Return (X, Y) of the center of cell containing provided text 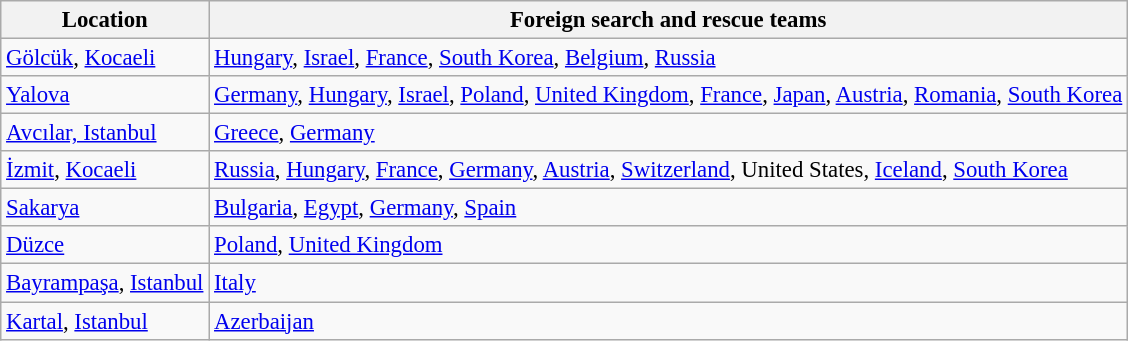
Foreign search and rescue teams (668, 20)
Location (105, 20)
Azerbaijan (668, 321)
Düzce (105, 245)
Bayrampaşa, Istanbul (105, 283)
Poland, United Kingdom (668, 245)
Yalova (105, 95)
Bulgaria, Egypt, Germany, Spain (668, 208)
Sakarya (105, 208)
Avcılar, Istanbul (105, 133)
Hungary, Israel, France, South Korea, Belgium, Russia (668, 58)
İzmit, Kocaeli (105, 170)
Kartal, Istanbul (105, 321)
Gölcük, Kocaeli (105, 58)
Russia, Hungary, France, Germany, Austria, Switzerland, United States, Iceland, South Korea (668, 170)
Italy (668, 283)
Greece, Germany (668, 133)
Germany, Hungary, Israel, Poland, United Kingdom, France, Japan, Austria, Romania, South Korea (668, 95)
